Return the (X, Y) coordinate for the center point of the cell that contains the specified text.  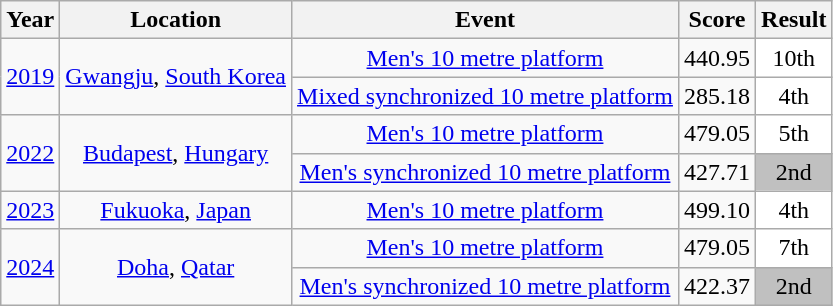
Budapest, Hungary (176, 153)
Mixed synchronized 10 metre platform (486, 96)
5th (794, 134)
2019 (30, 77)
Result (794, 20)
Gwangju, South Korea (176, 77)
499.10 (716, 210)
422.37 (716, 286)
Doha, Qatar (176, 267)
Location (176, 20)
285.18 (716, 96)
Score (716, 20)
10th (794, 58)
Event (486, 20)
2023 (30, 210)
427.71 (716, 172)
2024 (30, 267)
Year (30, 20)
2022 (30, 153)
7th (794, 248)
Fukuoka, Japan (176, 210)
440.95 (716, 58)
